Return the (X, Y) coordinate for the center point of the cell that contains the specified text.  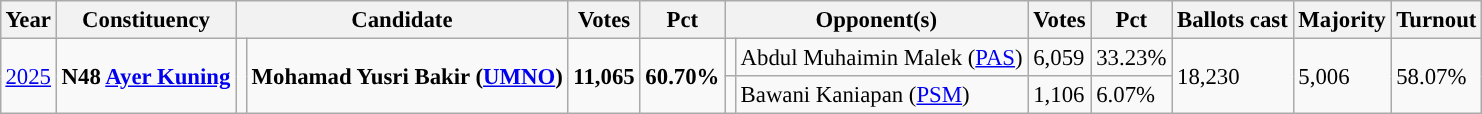
Mohamad Yusri Bakir (UMNO) (407, 76)
Candidate (402, 20)
5,006 (1342, 76)
33.23% (1132, 57)
N48 Ayer Kuning (146, 76)
1,106 (1060, 95)
60.70% (682, 76)
2025 (28, 76)
Constituency (146, 20)
Abdul Muhaimin Malek (PAS) (882, 57)
Majority (1342, 20)
Turnout (1436, 20)
Ballots cast (1232, 20)
Year (28, 20)
6,059 (1060, 57)
Bawani Kaniapan (PSM) (882, 95)
11,065 (604, 76)
Opponent(s) (876, 20)
18,230 (1232, 76)
58.07% (1436, 76)
6.07% (1132, 95)
